Locate the cell with the specified text and output its [x, y] center coordinate. 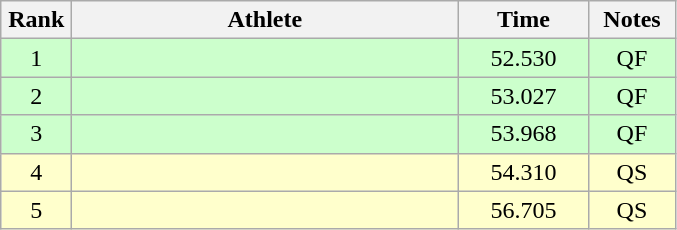
53.968 [524, 134]
2 [36, 96]
Time [524, 20]
Rank [36, 20]
53.027 [524, 96]
1 [36, 58]
Athlete [265, 20]
52.530 [524, 58]
3 [36, 134]
5 [36, 210]
54.310 [524, 172]
4 [36, 172]
Notes [632, 20]
56.705 [524, 210]
